Output the (x, y) coordinate of the center of the cell containing the given text.  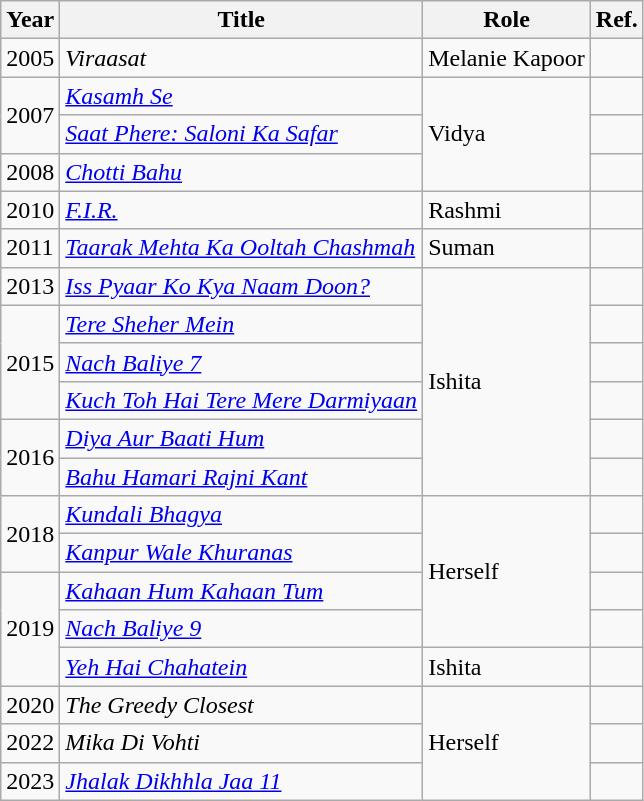
Role (507, 20)
2008 (30, 172)
Vidya (507, 134)
2016 (30, 457)
Iss Pyaar Ko Kya Naam Doon? (242, 286)
Yeh Hai Chahatein (242, 667)
Kanpur Wale Khuranas (242, 553)
2010 (30, 210)
Jhalak Dikhhla Jaa 11 (242, 781)
Kahaan Hum Kahaan Tum (242, 591)
Kundali Bhagya (242, 515)
2011 (30, 248)
Taarak Mehta Ka Ooltah Chashmah (242, 248)
Kuch Toh Hai Tere Mere Darmiyaan (242, 400)
Kasamh Se (242, 96)
Chotti Bahu (242, 172)
2018 (30, 534)
Saat Phere: Saloni Ka Safar (242, 134)
2007 (30, 115)
2005 (30, 58)
2019 (30, 629)
2023 (30, 781)
Ref. (616, 20)
Rashmi (507, 210)
Suman (507, 248)
Mika Di Vohti (242, 743)
Bahu Hamari Rajni Kant (242, 477)
Year (30, 20)
The Greedy Closest (242, 705)
Viraasat (242, 58)
2022 (30, 743)
Nach Baliye 7 (242, 362)
2013 (30, 286)
2020 (30, 705)
Tere Sheher Mein (242, 324)
Title (242, 20)
Melanie Kapoor (507, 58)
Diya Aur Baati Hum (242, 438)
F.I.R. (242, 210)
Nach Baliye 9 (242, 629)
2015 (30, 362)
